Detect which cell encompasses the target text, then output its [X, Y] center coordinate. 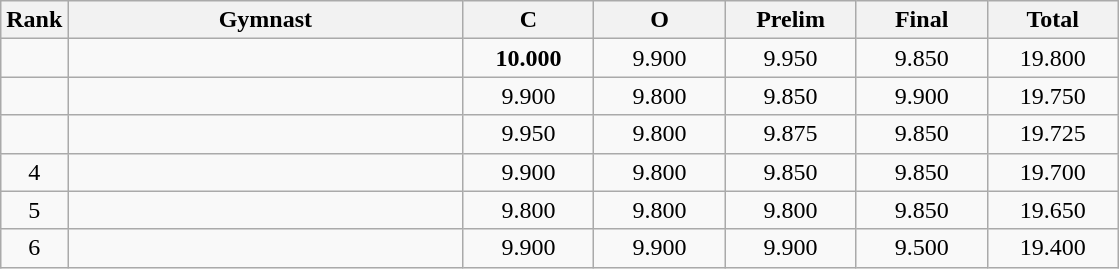
5 [34, 210]
19.800 [1052, 58]
6 [34, 248]
Prelim [790, 20]
19.700 [1052, 172]
O [660, 20]
10.000 [528, 58]
19.725 [1052, 134]
19.400 [1052, 248]
4 [34, 172]
Final [922, 20]
Gymnast [266, 20]
9.500 [922, 248]
19.650 [1052, 210]
19.750 [1052, 96]
Rank [34, 20]
9.875 [790, 134]
C [528, 20]
Total [1052, 20]
